Identify which cell holds the provided text, then report its [x, y] central coordinate. 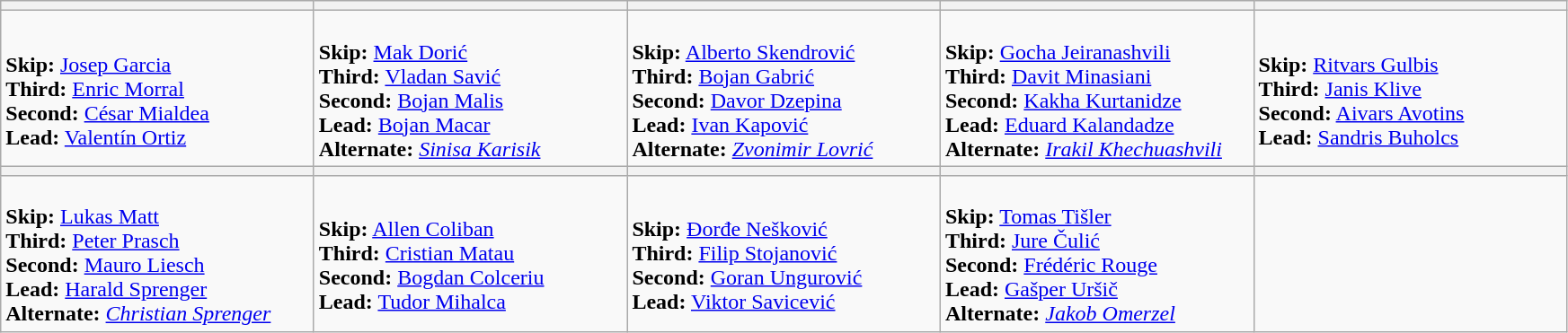
Skip: Đorđe Nešković Third: Filip Stojanović Second: Goran Ungurović Lead: Viktor Savicević [784, 253]
Skip: Allen Coliban Third: Cristian Matau Second: Bogdan Colceriu Lead: Tudor Mihalca [471, 253]
Skip: Gocha Jeiranashvili Third: Davit Minasiani Second: Kakha Kurtanidze Lead: Eduard Kalandadze Alternate: Irakil Khechuashvili [1096, 88]
Skip: Ritvars Gulbis Third: Janis Klive Second: Aivars Avotins Lead: Sandris Buholcs [1411, 88]
Skip: Tomas Tišler Third: Jure Čulić Second: Frédéric Rouge Lead: Gašper Uršič Alternate: Jakob Omerzel [1096, 253]
Skip: Lukas Matt Third: Peter Prasch Second: Mauro Liesch Lead: Harald Sprenger Alternate: Christian Sprenger [158, 253]
Skip: Alberto Skendrović Third: Bojan Gabrić Second: Davor Dzepina Lead: Ivan Kapović Alternate: Zvonimir Lovrić [784, 88]
Skip: Mak Dorić Third: Vladan Savić Second: Bojan Malis Lead: Bojan Macar Alternate: Sinisa Karisik [471, 88]
Skip: Josep Garcia Third: Enric Morral Second: César Mialdea Lead: Valentín Ortiz [158, 88]
